Determine the [x, y] coordinate at the center of the cell enclosing the given text.  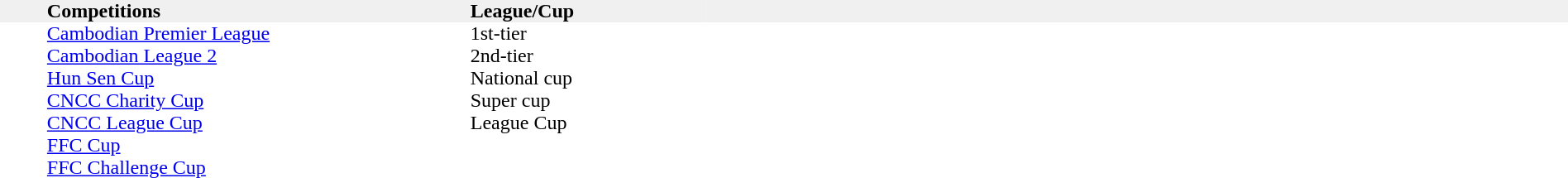
Cambodian League 2 [259, 56]
1st-tier [588, 33]
Hun Sen Cup [259, 78]
CNCC League Cup [259, 123]
2nd-tier [588, 56]
Competitions [259, 12]
National cup [588, 78]
League/Cup [588, 12]
FFC Cup [259, 146]
League Cup [588, 123]
CNCC Charity Cup [259, 101]
Cambodian Premier League [259, 33]
Super cup [588, 101]
